Search for the cell housing the specified text and yield its (X, Y) center coordinate. 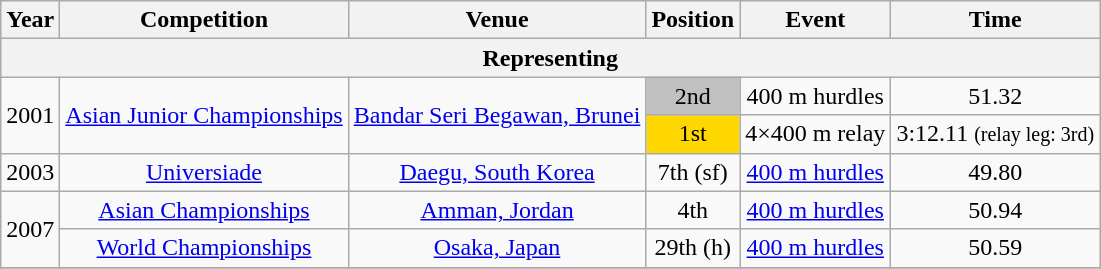
2007 (30, 229)
Venue (497, 20)
2003 (30, 172)
1st (693, 134)
Universiade (204, 172)
Osaka, Japan (497, 248)
Time (996, 20)
Asian Championships (204, 210)
50.94 (996, 210)
50.59 (996, 248)
4th (693, 210)
Event (816, 20)
49.80 (996, 172)
Year (30, 20)
2001 (30, 115)
4×400 m relay (816, 134)
51.32 (996, 96)
Daegu, South Korea (497, 172)
Amman, Jordan (497, 210)
Competition (204, 20)
2nd (693, 96)
3:12.11 (relay leg: 3rd) (996, 134)
World Championships (204, 248)
29th (h) (693, 248)
7th (sf) (693, 172)
Representing (550, 58)
Asian Junior Championships (204, 115)
Bandar Seri Begawan, Brunei (497, 115)
Position (693, 20)
